Return (x, y) of the center of cell containing provided text 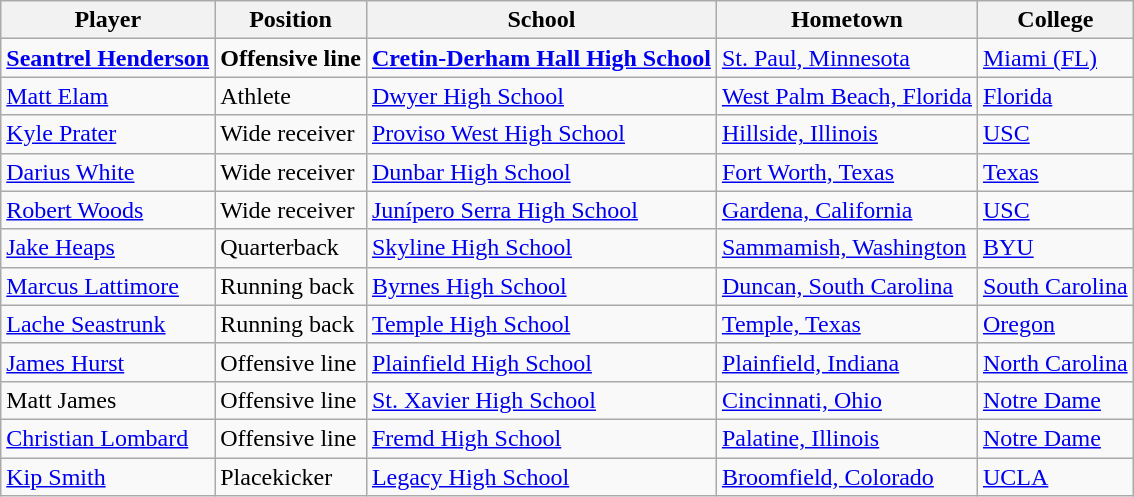
Oregon (1055, 324)
Athlete (291, 96)
Sammamish, Washington (846, 248)
Marcus Lattimore (108, 286)
Temple High School (541, 324)
Florida (1055, 96)
College (1055, 20)
Gardena, California (846, 210)
Position (291, 20)
School (541, 20)
Kip Smith (108, 477)
Skyline High School (541, 248)
Fremd High School (541, 438)
West Palm Beach, Florida (846, 96)
BYU (1055, 248)
Plainfield, Indiana (846, 362)
Matt James (108, 400)
Dwyer High School (541, 96)
Jake Heaps (108, 248)
Christian Lombard (108, 438)
St. Xavier High School (541, 400)
Darius White (108, 172)
Byrnes High School (541, 286)
South Carolina (1055, 286)
Robert Woods (108, 210)
Quarterback (291, 248)
Duncan, South Carolina (846, 286)
Hillside, Illinois (846, 134)
Texas (1055, 172)
North Carolina (1055, 362)
Dunbar High School (541, 172)
Legacy High School (541, 477)
Lache Seastrunk (108, 324)
Proviso West High School (541, 134)
Temple, Texas (846, 324)
Player (108, 20)
Kyle Prater (108, 134)
Miami (FL) (1055, 58)
Matt Elam (108, 96)
Cretin-Derham Hall High School (541, 58)
Fort Worth, Texas (846, 172)
James Hurst (108, 362)
Junípero Serra High School (541, 210)
St. Paul, Minnesota (846, 58)
Seantrel Henderson (108, 58)
Placekicker (291, 477)
Hometown (846, 20)
UCLA (1055, 477)
Broomfield, Colorado (846, 477)
Plainfield High School (541, 362)
Palatine, Illinois (846, 438)
Cincinnati, Ohio (846, 400)
